Capture the cell that displays the provided text and extract its [x, y] central coordinate. 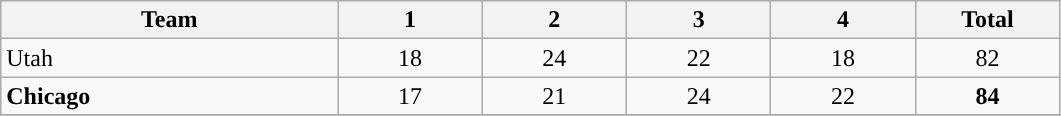
17 [410, 96]
Utah [170, 58]
1 [410, 20]
Team [170, 20]
82 [988, 58]
4 [843, 20]
Total [988, 20]
84 [988, 96]
2 [554, 20]
21 [554, 96]
3 [698, 20]
Chicago [170, 96]
